Extract the [x, y] coordinate from the center of the cell holding the provided text.  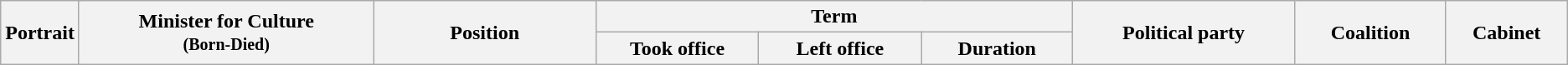
Position [484, 32]
Minister for Culture(Born-Died) [226, 32]
Political party [1183, 32]
Took office [677, 48]
Term [834, 17]
Portrait [40, 32]
Left office [840, 48]
Duration [997, 48]
Cabinet [1506, 32]
Coalition [1370, 32]
